Scan for the cell matching the given text and deliver its [x, y] coordinate at center. 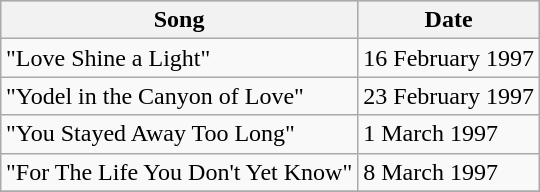
8 March 1997 [449, 172]
1 March 1997 [449, 134]
"For The Life You Don't Yet Know" [180, 172]
Song [180, 20]
"You Stayed Away Too Long" [180, 134]
"Love Shine a Light" [180, 58]
23 February 1997 [449, 96]
16 February 1997 [449, 58]
"Yodel in the Canyon of Love" [180, 96]
Date [449, 20]
